Provide the (x, y) coordinate of the cell's center where the given text is located.  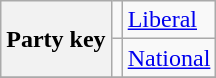
Liberal (169, 20)
Party key (56, 39)
National (169, 58)
